Pinpoint the cell where the given text exists, returning its (X, Y) midpoint coordinate. 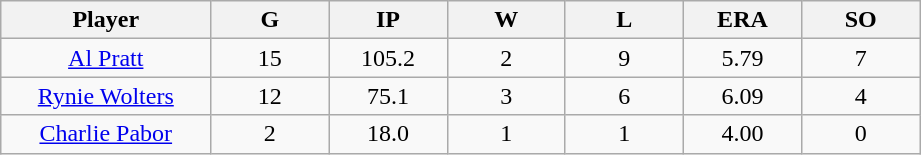
Al Pratt (106, 58)
4.00 (742, 134)
75.1 (388, 96)
3 (506, 96)
6.09 (742, 96)
9 (624, 58)
15 (270, 58)
4 (861, 96)
SO (861, 20)
ERA (742, 20)
5.79 (742, 58)
IP (388, 20)
Rynie Wolters (106, 96)
12 (270, 96)
105.2 (388, 58)
Player (106, 20)
W (506, 20)
7 (861, 58)
Charlie Pabor (106, 134)
0 (861, 134)
6 (624, 96)
G (270, 20)
L (624, 20)
18.0 (388, 134)
